Search for the cell housing the specified text and yield its (x, y) center coordinate. 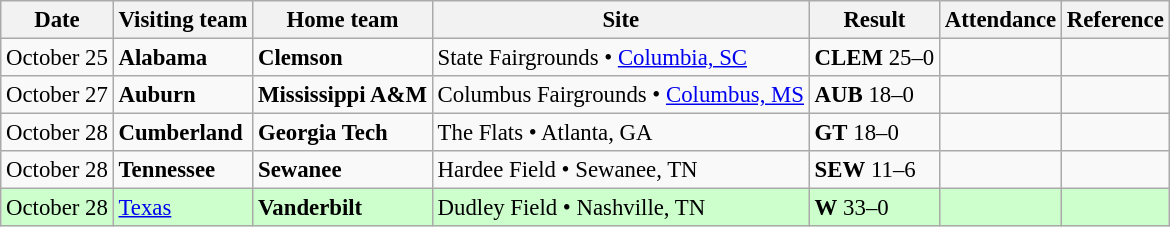
The Flats • Atlanta, GA (620, 133)
State Fairgrounds • Columbia, SC (620, 58)
Auburn (182, 95)
Tennessee (182, 170)
GT 18–0 (874, 133)
Clemson (343, 58)
Mississippi A&M (343, 95)
Site (620, 20)
Texas (182, 208)
October 25 (57, 58)
Home team (343, 20)
Attendance (1001, 20)
Columbus Fairgrounds • Columbus, MS (620, 95)
Georgia Tech (343, 133)
Hardee Field • Sewanee, TN (620, 170)
Result (874, 20)
Cumberland (182, 133)
SEW 11–6 (874, 170)
Reference (1115, 20)
Sewanee (343, 170)
CLEM 25–0 (874, 58)
Dudley Field • Nashville, TN (620, 208)
Date (57, 20)
Visiting team (182, 20)
AUB 18–0 (874, 95)
Alabama (182, 58)
October 27 (57, 95)
Vanderbilt (343, 208)
W 33–0 (874, 208)
